Search for the cell housing the specified text and yield its [X, Y] center coordinate. 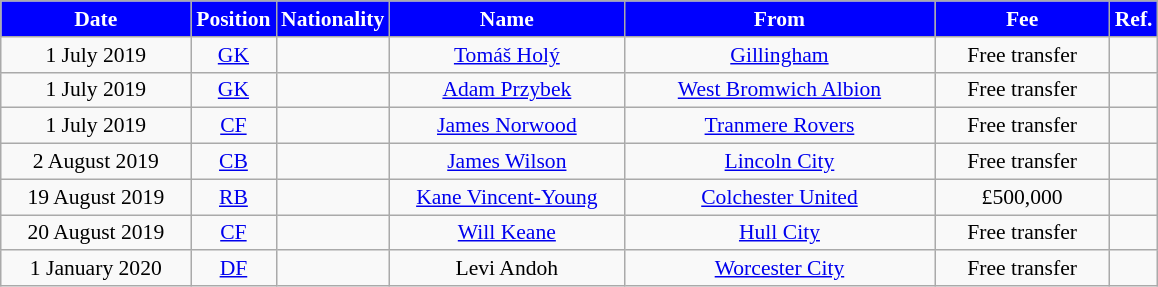
Tranmere Rovers [779, 126]
CB [234, 162]
Tomáš Holý [506, 55]
Gillingham [779, 55]
West Bromwich Albion [779, 90]
Colchester United [779, 197]
20 August 2019 [96, 233]
Levi Andoh [506, 269]
Lincoln City [779, 162]
Adam Przybek [506, 90]
Will Keane [506, 233]
RB [234, 197]
Date [96, 19]
Worcester City [779, 269]
James Wilson [506, 162]
19 August 2019 [96, 197]
Nationality [332, 19]
Position [234, 19]
Kane Vincent-Young [506, 197]
From [779, 19]
£500,000 [1022, 197]
James Norwood [506, 126]
Fee [1022, 19]
Hull City [779, 233]
DF [234, 269]
2 August 2019 [96, 162]
Name [506, 19]
1 January 2020 [96, 269]
Ref. [1134, 19]
